Provide the (x, y) coordinate of the cell's center where the given text is located.  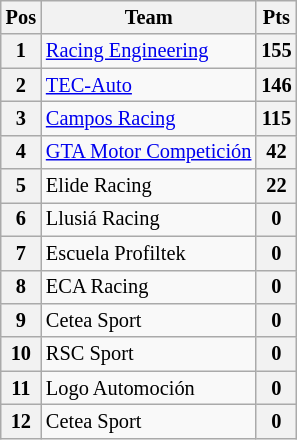
ECA Racing (148, 287)
10 (21, 354)
Team (148, 17)
Pos (21, 17)
Racing Engineering (148, 51)
12 (21, 421)
146 (276, 85)
RSC Sport (148, 354)
8 (21, 287)
7 (21, 253)
6 (21, 219)
9 (21, 320)
42 (276, 152)
22 (276, 186)
GTA Motor Competición (148, 152)
Llusiá Racing (148, 219)
Logo Automoción (148, 388)
1 (21, 51)
Escuela Profiltek (148, 253)
Elide Racing (148, 186)
3 (21, 118)
TEC-Auto (148, 85)
5 (21, 186)
Campos Racing (148, 118)
155 (276, 51)
11 (21, 388)
115 (276, 118)
2 (21, 85)
Pts (276, 17)
4 (21, 152)
